Determine the (X, Y) coordinate at the center of the cell enclosing the given text.  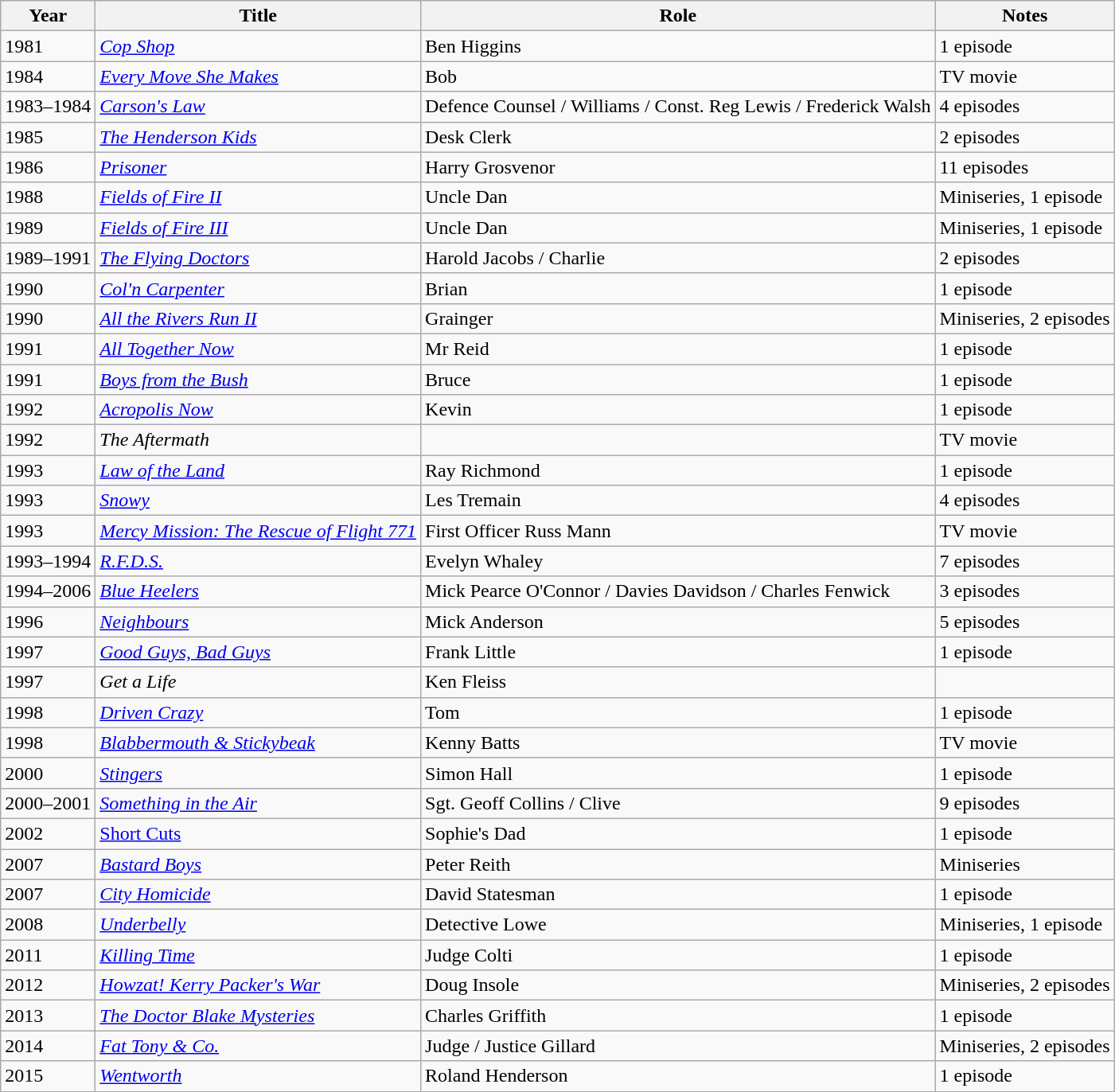
First Officer Russ Mann (678, 531)
1993–1994 (48, 561)
Frank Little (678, 652)
Blue Heelers (258, 591)
1983–1984 (48, 107)
Col'n Carpenter (258, 288)
1996 (48, 622)
Wentworth (258, 1076)
Defence Counsel / Williams / Const. Reg Lewis / Frederick Walsh (678, 107)
The Aftermath (258, 440)
Law of the Land (258, 470)
Neighbours (258, 622)
Stingers (258, 773)
1986 (48, 167)
Underbelly (258, 925)
Good Guys, Bad Guys (258, 652)
Short Cuts (258, 833)
Ray Richmond (678, 470)
Kenny Batts (678, 743)
1984 (48, 76)
City Homicide (258, 895)
Sgt. Geoff Collins / Clive (678, 803)
Mick Pearce O'Connor / Davies Davidson / Charles Fenwick (678, 591)
Mr Reid (678, 349)
Doug Insole (678, 985)
5 episodes (1025, 622)
David Statesman (678, 895)
Judge / Justice Gillard (678, 1046)
Peter Reith (678, 864)
Role (678, 16)
Kevin (678, 410)
Grainger (678, 318)
Charles Griffith (678, 1016)
The Flying Doctors (258, 258)
Fields of Fire III (258, 228)
Carson's Law (258, 107)
Every Move She Makes (258, 76)
Les Tremain (678, 501)
Year (48, 16)
1989–1991 (48, 258)
Mercy Mission: The Rescue of Flight 771 (258, 531)
Prisoner (258, 167)
2002 (48, 833)
Get a Life (258, 682)
1989 (48, 228)
3 episodes (1025, 591)
Detective Lowe (678, 925)
Sophie's Dad (678, 833)
Snowy (258, 501)
Fat Tony & Co. (258, 1046)
1981 (48, 46)
Bruce (678, 380)
Mick Anderson (678, 622)
R.F.D.S. (258, 561)
2000–2001 (48, 803)
Judge Colti (678, 955)
1985 (48, 137)
11 episodes (1025, 167)
The Doctor Blake Mysteries (258, 1016)
All the Rivers Run II (258, 318)
Killing Time (258, 955)
Roland Henderson (678, 1076)
Boys from the Bush (258, 380)
7 episodes (1025, 561)
1988 (48, 197)
2014 (48, 1046)
Fields of Fire II (258, 197)
Simon Hall (678, 773)
2015 (48, 1076)
9 episodes (1025, 803)
Desk Clerk (678, 137)
Miniseries (1025, 864)
Bob (678, 76)
2012 (48, 985)
Howzat! Kerry Packer's War (258, 985)
Ben Higgins (678, 46)
Harry Grosvenor (678, 167)
1994–2006 (48, 591)
Evelyn Whaley (678, 561)
Title (258, 16)
Brian (678, 288)
Driven Crazy (258, 712)
Something in the Air (258, 803)
Bastard Boys (258, 864)
2013 (48, 1016)
Cop Shop (258, 46)
2008 (48, 925)
The Henderson Kids (258, 137)
Acropolis Now (258, 410)
2000 (48, 773)
Tom (678, 712)
2011 (48, 955)
Ken Fleiss (678, 682)
Blabbermouth & Stickybeak (258, 743)
All Together Now (258, 349)
Harold Jacobs / Charlie (678, 258)
Notes (1025, 16)
